For the text-containing cell, return its midpoint in [x, y] coordinate format. 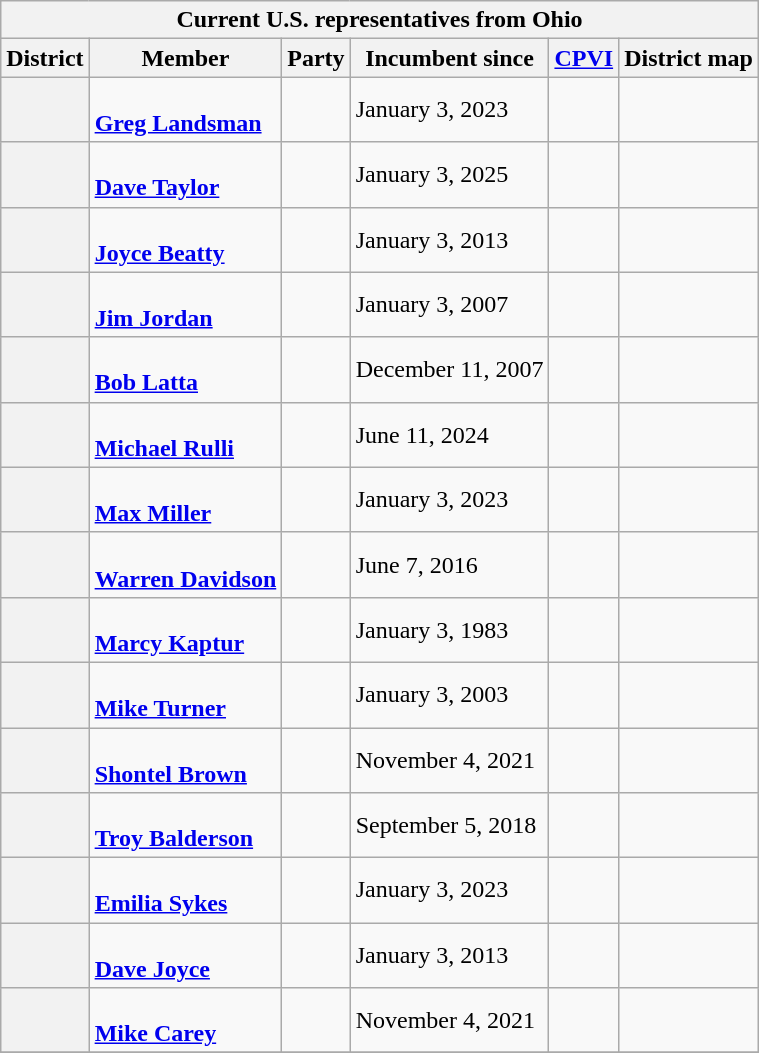
Bob Latta [186, 370]
Michael Rulli [186, 434]
Jim Jordan [186, 304]
June 11, 2024 [450, 434]
Shontel Brown [186, 760]
Member [186, 58]
Mike Carey [186, 1020]
Mike Turner [186, 694]
Emilia Sykes [186, 890]
September 5, 2018 [450, 826]
Troy Balderson [186, 826]
Warren Davidson [186, 564]
June 7, 2016 [450, 564]
Greg Landsman [186, 110]
January 3, 1983 [450, 630]
CPVI [584, 58]
Dave Joyce [186, 956]
Marcy Kaptur [186, 630]
Joyce Beatty [186, 240]
Incumbent since [450, 58]
Max Miller [186, 500]
January 3, 2003 [450, 694]
January 3, 2025 [450, 174]
December 11, 2007 [450, 370]
District [45, 58]
January 3, 2007 [450, 304]
District map [689, 58]
Party [316, 58]
Current U.S. representatives from Ohio [380, 20]
Dave Taylor [186, 174]
